Return the (X, Y) coordinate for the center point of the cell that contains the specified text.  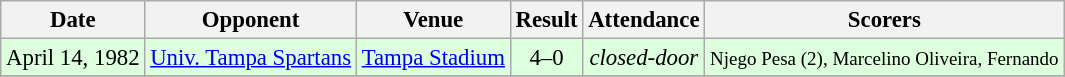
Opponent (250, 20)
Date (73, 20)
Venue (433, 20)
Tampa Stadium (433, 58)
Njego Pesa (2), Marcelino Oliveira, Fernando (884, 58)
Attendance (644, 20)
Result (546, 20)
April 14, 1982 (73, 58)
closed-door (644, 58)
4–0 (546, 58)
Scorers (884, 20)
Univ. Tampa Spartans (250, 58)
